For the text-containing cell, return its midpoint in [x, y] coordinate format. 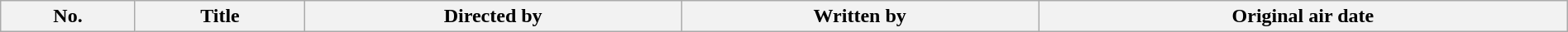
Original air date [1303, 16]
Written by [860, 16]
Title [220, 16]
No. [68, 16]
Directed by [493, 16]
